Return [X, Y] of the center of cell containing provided text 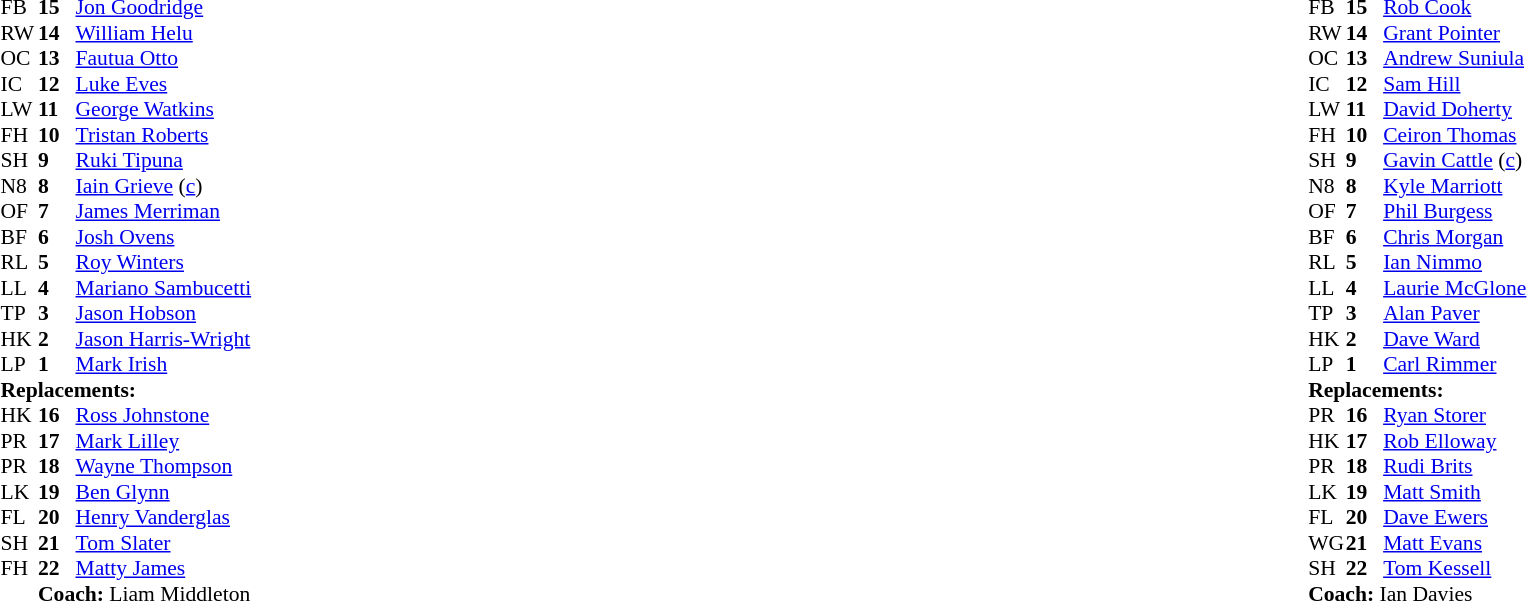
Matt Evans [1454, 543]
Jason Harris-Wright [164, 339]
Kyle Marriott [1454, 186]
Dave Ewers [1454, 517]
Ceiron Thomas [1454, 135]
Henry Vanderglas [164, 517]
Andrew Suniula [1454, 59]
Sam Hill [1454, 84]
Chris Morgan [1454, 237]
Fautua Otto [164, 59]
Iain Grieve (c) [164, 186]
Mark Lilley [164, 441]
Luke Eves [164, 84]
Mark Irish [164, 365]
Grant Pointer [1454, 33]
David Doherty [1454, 109]
Ross Johnstone [164, 415]
Tom Kessell [1454, 569]
Rudi Brits [1454, 467]
Carl Rimmer [1454, 365]
George Watkins [164, 109]
Rob Elloway [1454, 441]
Roy Winters [164, 263]
Matty James [164, 569]
Ruki Tipuna [164, 161]
James Merriman [164, 211]
WG [1327, 543]
Josh Ovens [164, 237]
Laurie McGlone [1454, 288]
Phil Burgess [1454, 211]
William Helu [164, 33]
Jason Hobson [164, 313]
Dave Ward [1454, 339]
Ben Glynn [164, 492]
Mariano Sambucetti [164, 288]
Gavin Cattle (c) [1454, 161]
Tom Slater [164, 543]
Alan Paver [1454, 313]
Wayne Thompson [164, 467]
Matt Smith [1454, 492]
Ryan Storer [1454, 415]
Tristan Roberts [164, 135]
Ian Nimmo [1454, 263]
